Locate the cell with the specified text and output its [x, y] center coordinate. 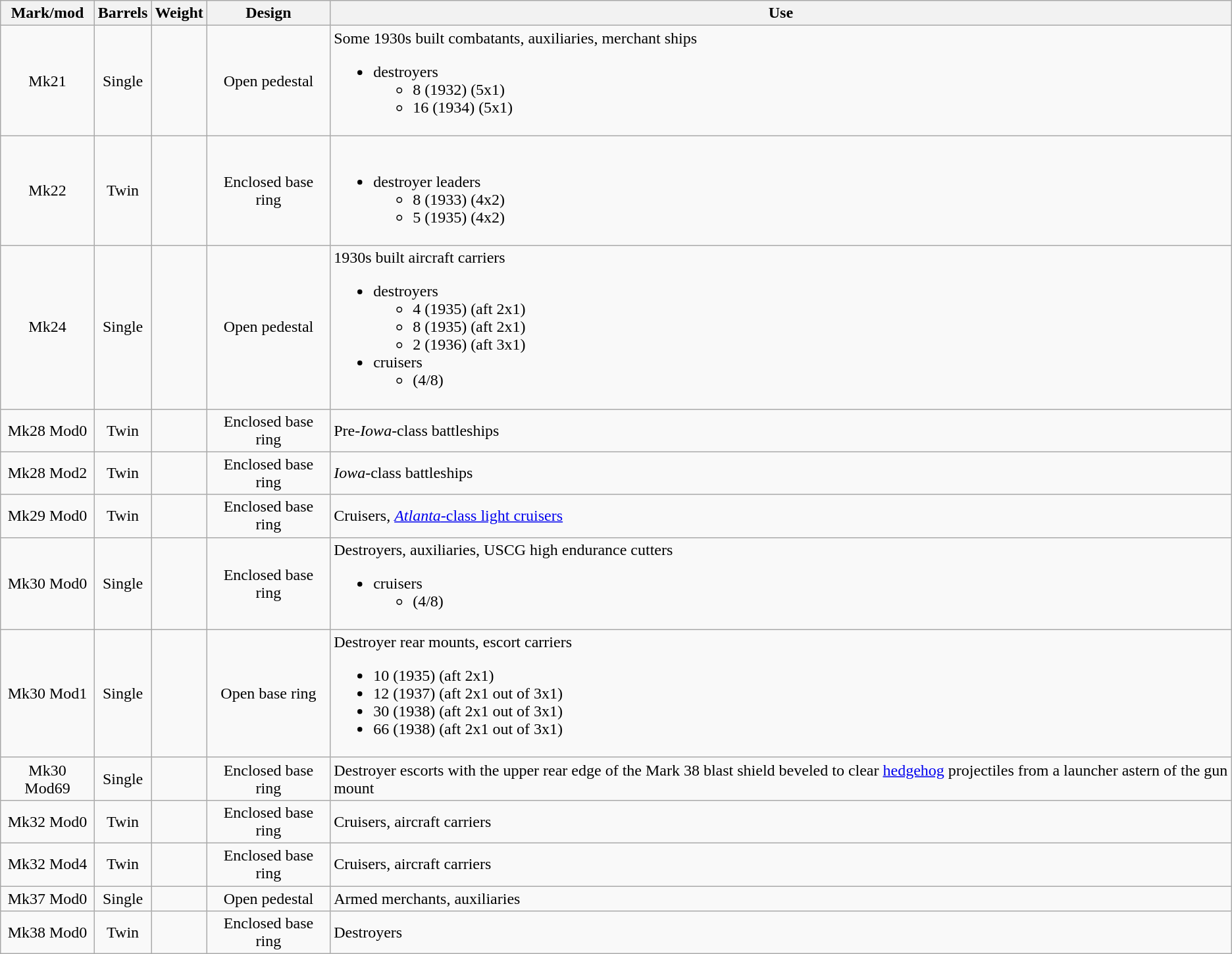
Mk24 [47, 327]
Weight [179, 13]
Design [269, 13]
Mk28 Mod0 [47, 431]
Destroyer rear mounts, escort carriers10 (1935) (aft 2x1)12 (1937) (aft 2x1 out of 3x1)30 (1938) (aft 2x1 out of 3x1)66 (1938) (aft 2x1 out of 3x1) [781, 693]
Barrels [122, 13]
destroyer leaders8 (1933) (4x2)5 (1935) (4x2) [781, 191]
Mk38 Mod0 [47, 932]
Destroyer escorts with the upper rear edge of the Mark 38 blast shield beveled to clear hedgehog projectiles from a launcher astern of the gun mount [781, 778]
Mk32 Mod4 [47, 864]
Mk30 Mod1 [47, 693]
Mk29 Mod0 [47, 516]
Destroyers [781, 932]
Mk37 Mod0 [47, 899]
Mk28 Mod2 [47, 473]
Pre-Iowa-class battleships [781, 431]
Some 1930s built combatants, auxiliaries, merchant shipsdestroyers8 (1932) (5x1)16 (1934) (5x1) [781, 80]
Mk30 Mod0 [47, 583]
Mk30 Mod69 [47, 778]
Mark/mod [47, 13]
Iowa-class battleships [781, 473]
Cruisers, Atlanta-class light cruisers [781, 516]
Mk22 [47, 191]
Armed merchants, auxiliaries [781, 899]
Open base ring [269, 693]
Use [781, 13]
Mk21 [47, 80]
1930s built aircraft carriersdestroyers4 (1935) (aft 2x1)8 (1935) (aft 2x1)2 (1936) (aft 3x1)cruisers (4/8) [781, 327]
Destroyers, auxiliaries, USCG high endurance cutterscruisers (4/8) [781, 583]
Mk32 Mod0 [47, 822]
